Return the (x, y) coordinate for the center point of the cell that contains the specified text.  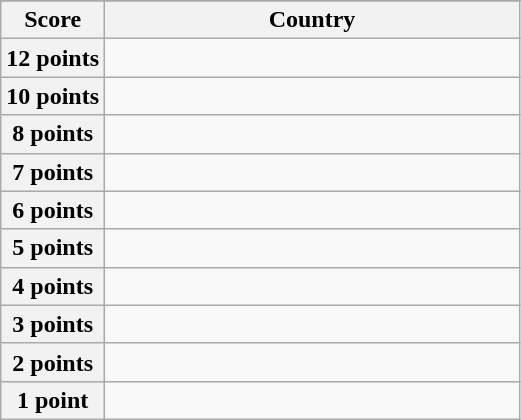
12 points (53, 58)
3 points (53, 324)
1 point (53, 400)
4 points (53, 286)
10 points (53, 96)
Country (312, 20)
5 points (53, 248)
8 points (53, 134)
2 points (53, 362)
Score (53, 20)
7 points (53, 172)
6 points (53, 210)
